Determine the (X, Y) coordinate at the center of the cell enclosing the given text.  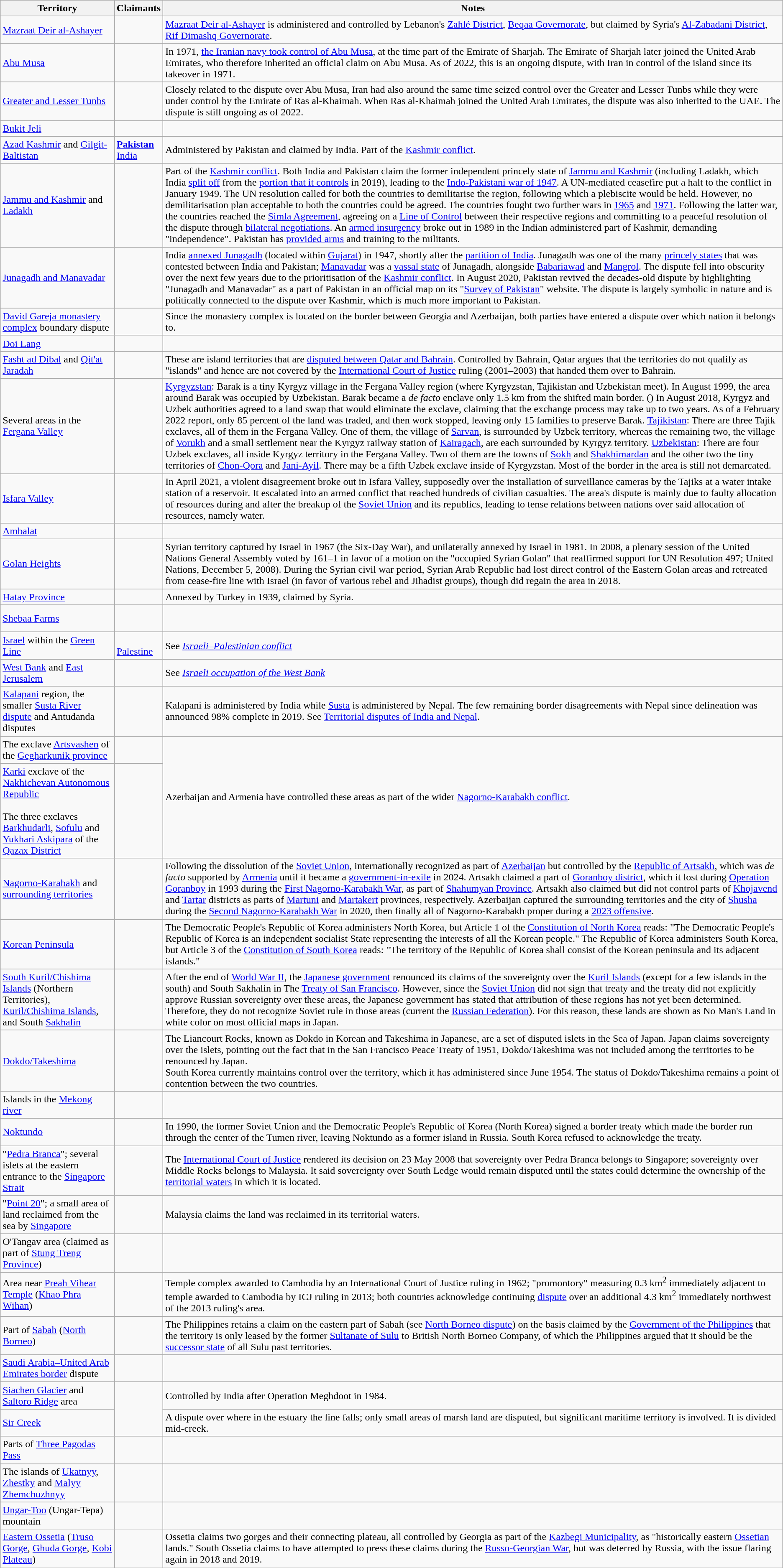
O'Tangav area (claimed as part of Stung Treng Province) (58, 1253)
Territory (58, 8)
Jammu and Kashmir and Ladakh (58, 205)
Saudi Arabia–United Arab Emirates border dispute (58, 1369)
Notes (473, 8)
Doi Lang (58, 343)
The exclave Artsvashen of the Gegharkunik province (58, 750)
Malaysia claims the land was reclaimed in its territorial waters. (473, 1215)
Parts of Three Pagodas Pass (58, 1450)
The islands of Ukatnyy, Zhestky and Malyy Zhemchuzhnyy (58, 1483)
South Kuril/Chishima Islands (Northern Territories), Kuril/Chishima Islands, and South Sakhalin (58, 999)
See Israeli occupation of the West Bank (473, 673)
Azad Kashmir and Gilgit-Baltistan (58, 150)
Abu Musa (58, 63)
"Pedra Branca"; several islets at the eastern entrance to the Singapore Strait (58, 1170)
Palestine (138, 645)
Shebaa Farms (58, 619)
Eastern Ossetia (Truso Gorge, Ghuda Gorge, Kobi Plateau) (58, 1548)
Administered by Pakistan and claimed by India. Part of the Kashmir conflict. (473, 150)
Ungar-Too (Ungar-Tepa) mountain (58, 1516)
Korean Peninsula (58, 944)
Part of Sabah (North Borneo) (58, 1336)
Noktundo (58, 1132)
West Bank and East Jerusalem (58, 673)
Mazraat Deir al-Ashayer (58, 30)
Golan Heights (58, 564)
Controlled by India after Operation Meghdoot in 1984. (473, 1395)
Junagadh and Manavadar (58, 278)
Hatay Province (58, 597)
Sir Creek (58, 1423)
Dokdo/Takeshima (58, 1061)
Greater and Lesser Tunbs (58, 101)
Karki exclave of the Nakhichevan Autonomous RepublicThe three exclaves Barkhudarli, Sofulu and Yukhari Askipara of the Qazax District (58, 811)
Kalapani region, the smaller Susta River dispute and Antudanda disputes (58, 711)
Ambalat (58, 531)
Isfara Valley (58, 498)
Nagorno-Karabakh and surrounding territories (58, 889)
Fasht ad Dibal and Qit'at Jaradah (58, 365)
Annexed by Turkey in 1939, claimed by Syria. (473, 597)
Islands in the Mekong river (58, 1104)
See Israeli–Palestinian conflict (473, 645)
Pakistan India (138, 150)
"Point 20"; a small area of land reclaimed from the sea by Singapore (58, 1215)
Claimants (138, 8)
David Gareja monastery complex boundary dispute (58, 322)
Bukit Jeli (58, 128)
Several areas in the Fergana Valley (58, 426)
Azerbaijan and Armenia have controlled these areas as part of the wider Nagorno-Karabakh conflict. (473, 797)
Area near Preah Vihear Temple (Khao Phra Wihan) (58, 1294)
Siachen Glacier and Saltoro Ridge area (58, 1395)
Israel within the Green Line (58, 645)
